From the cell containing the given text, extract its center point as (X, Y) coordinate. 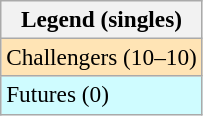
Challengers (10–10) (102, 57)
Futures (0) (102, 95)
Legend (singles) (102, 19)
